Provide the [X, Y] coordinate of the cell's center where the given text is located.  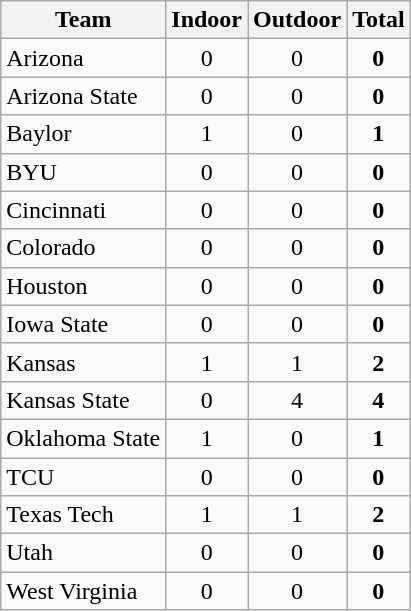
Team [84, 20]
Total [379, 20]
Kansas State [84, 400]
TCU [84, 477]
Oklahoma State [84, 438]
Baylor [84, 134]
Arizona State [84, 96]
BYU [84, 172]
Outdoor [298, 20]
Kansas [84, 362]
Colorado [84, 248]
Iowa State [84, 324]
Texas Tech [84, 515]
Houston [84, 286]
Utah [84, 553]
Cincinnati [84, 210]
Arizona [84, 58]
Indoor [207, 20]
West Virginia [84, 591]
